Return the (X, Y) coordinate for the center point of the cell that contains the specified text.  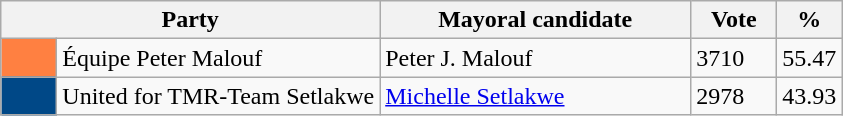
Michelle Setlakwe (536, 96)
43.93 (810, 96)
Party (190, 20)
2978 (734, 96)
United for TMR-Team Setlakwe (218, 96)
Mayoral candidate (536, 20)
Vote (734, 20)
55.47 (810, 58)
Peter J. Malouf (536, 58)
3710 (734, 58)
Équipe Peter Malouf (218, 58)
% (810, 20)
